Capture the cell that displays the provided text and extract its (X, Y) central coordinate. 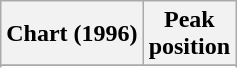
Chart (1996) (72, 34)
Peakposition (189, 34)
